Search for the cell housing the specified text and yield its [x, y] center coordinate. 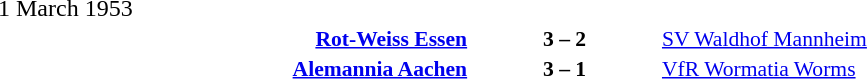
3 – 2 [564, 38]
